Scan for the cell matching the given text and deliver its [X, Y] coordinate at center. 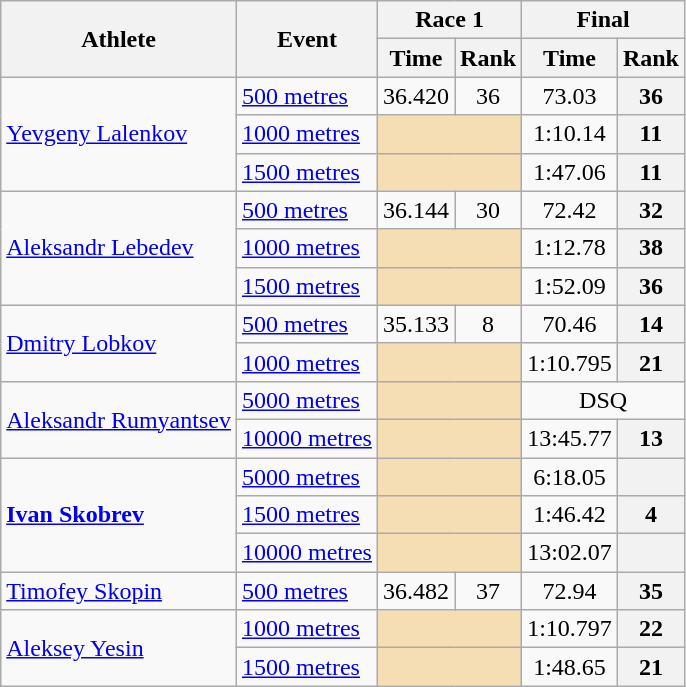
1:12.78 [570, 248]
38 [650, 248]
Dmitry Lobkov [119, 343]
Athlete [119, 39]
1:48.65 [570, 667]
70.46 [570, 324]
Aleksandr Lebedev [119, 248]
Timofey Skopin [119, 591]
Yevgeny Lalenkov [119, 134]
4 [650, 515]
36.420 [416, 96]
30 [488, 210]
13:02.07 [570, 553]
32 [650, 210]
35 [650, 591]
72.42 [570, 210]
Aleksandr Rumyantsev [119, 419]
1:10.797 [570, 629]
Final [604, 20]
Event [306, 39]
22 [650, 629]
Ivan Skobrev [119, 515]
14 [650, 324]
1:10.795 [570, 362]
36.482 [416, 591]
6:18.05 [570, 477]
35.133 [416, 324]
13 [650, 438]
1:10.14 [570, 134]
1:47.06 [570, 172]
DSQ [604, 400]
72.94 [570, 591]
37 [488, 591]
36.144 [416, 210]
1:52.09 [570, 286]
Race 1 [449, 20]
13:45.77 [570, 438]
Aleksey Yesin [119, 648]
73.03 [570, 96]
8 [488, 324]
1:46.42 [570, 515]
